Detect which cell encompasses the target text, then output its [x, y] center coordinate. 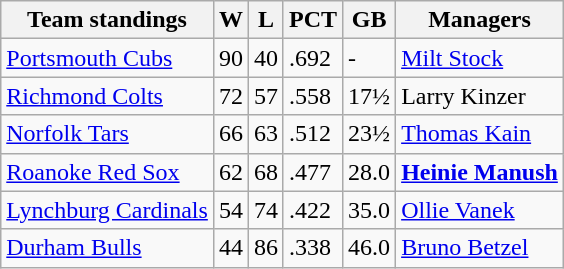
.422 [312, 210]
.558 [312, 96]
.512 [312, 134]
.477 [312, 172]
23½ [370, 134]
66 [230, 134]
86 [266, 248]
Thomas Kain [480, 134]
44 [230, 248]
46.0 [370, 248]
40 [266, 58]
W [230, 20]
35.0 [370, 210]
PCT [312, 20]
17½ [370, 96]
Team standings [108, 20]
28.0 [370, 172]
62 [230, 172]
Durham Bulls [108, 248]
Heinie Manush [480, 172]
54 [230, 210]
- [370, 58]
74 [266, 210]
Bruno Betzel [480, 248]
Larry Kinzer [480, 96]
63 [266, 134]
L [266, 20]
Managers [480, 20]
.338 [312, 248]
72 [230, 96]
Milt Stock [480, 58]
Richmond Colts [108, 96]
Norfolk Tars [108, 134]
GB [370, 20]
90 [230, 58]
Lynchburg Cardinals [108, 210]
.692 [312, 58]
Portsmouth Cubs [108, 58]
Roanoke Red Sox [108, 172]
68 [266, 172]
Ollie Vanek [480, 210]
57 [266, 96]
